Capture the cell that displays the provided text and extract its [x, y] central coordinate. 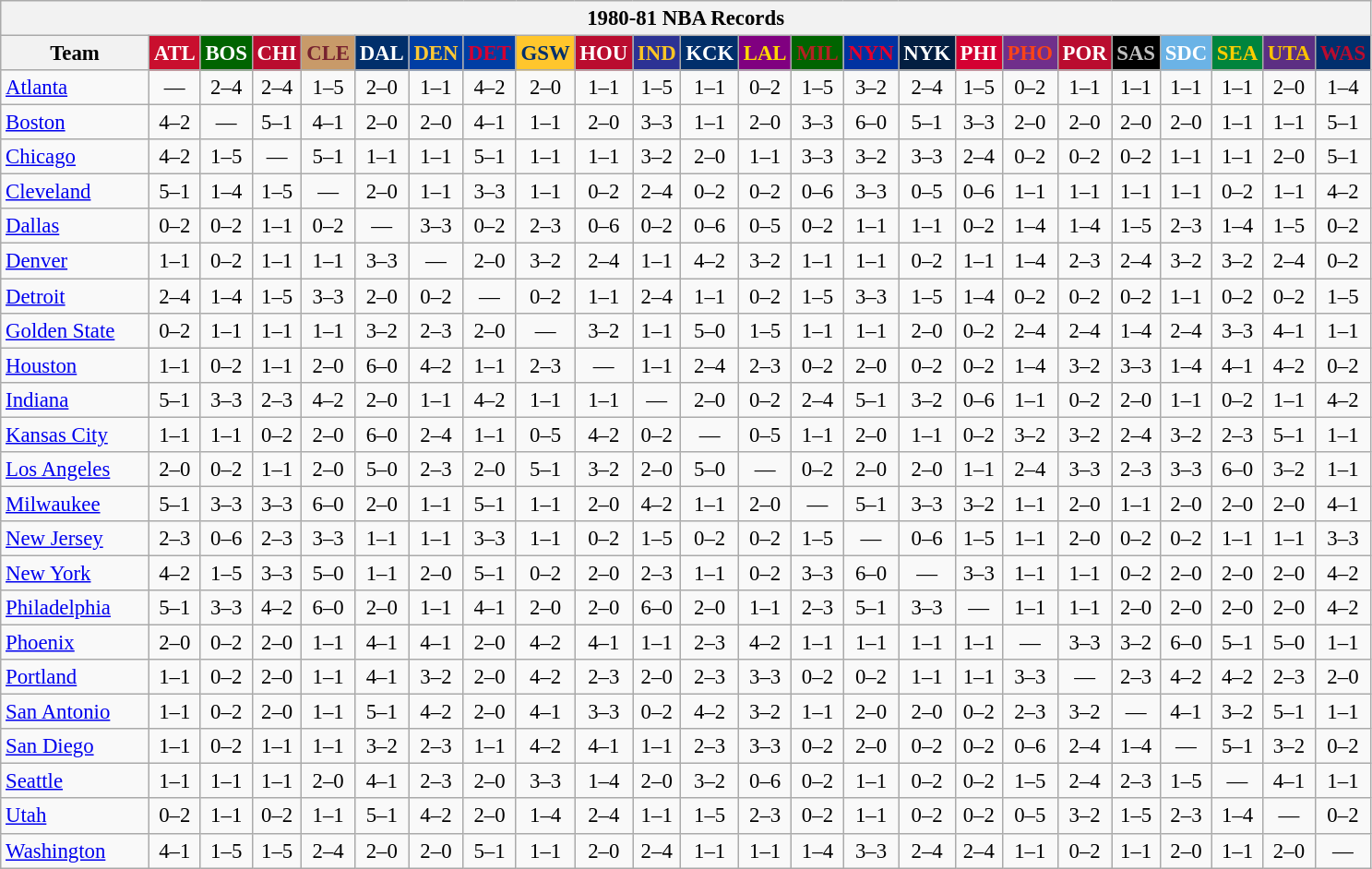
Golden State [76, 330]
Portland [76, 677]
Denver [76, 261]
CLE [328, 54]
KCK [710, 54]
Dallas [76, 226]
Phoenix [76, 643]
IND [657, 54]
POR [1085, 54]
HOU [603, 54]
NYN [871, 54]
ATL [174, 54]
Milwaukee [76, 504]
BOS [226, 54]
San Diego [76, 746]
Chicago [76, 157]
Cleveland [76, 192]
Boston [76, 123]
Houston [76, 365]
SAS [1136, 54]
Los Angeles [76, 470]
Seattle [76, 781]
GSW [545, 54]
Kansas City [76, 434]
DEN [435, 54]
CHI [277, 54]
UTA [1288, 54]
WAS [1342, 54]
New Jersey [76, 539]
NYK [926, 54]
MIL [817, 54]
PHO [1030, 54]
Atlanta [76, 88]
1980-81 NBA Records [686, 18]
DAL [382, 54]
Detroit [76, 296]
SDC [1186, 54]
San Antonio [76, 712]
Washington [76, 851]
Philadelphia [76, 608]
Team [76, 54]
DET [489, 54]
SEA [1238, 54]
New York [76, 573]
LAL [764, 54]
Utah [76, 816]
Indiana [76, 399]
PHI [978, 54]
